Search for the cell housing the specified text and yield its (X, Y) center coordinate. 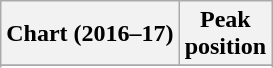
Peak position (225, 34)
Chart (2016–17) (90, 34)
